Extract the [X, Y] coordinate from the center of the cell holding the provided text.  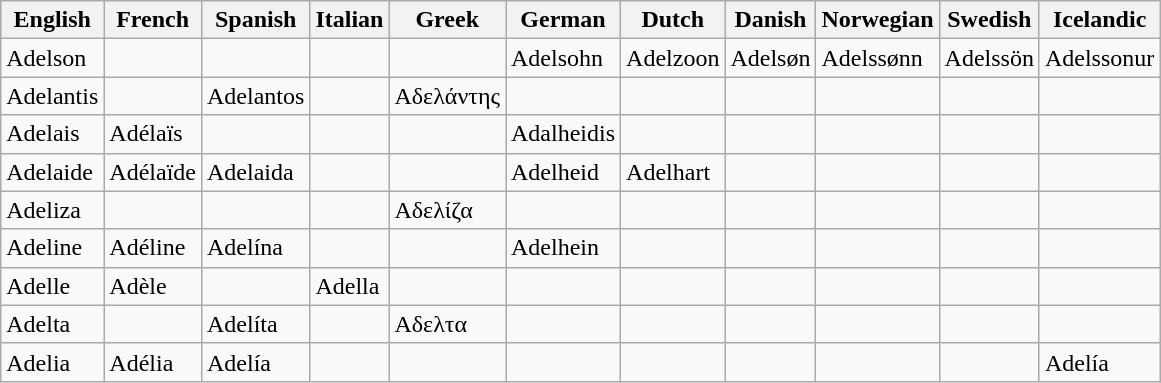
Danish [770, 20]
Adelíta [255, 324]
Αδελάντης [448, 96]
Swedish [989, 20]
Spanish [255, 20]
Adélaïde [153, 172]
Adelantos [255, 96]
Adéline [153, 248]
Adelhein [564, 248]
French [153, 20]
Adelle [52, 286]
Adella [350, 286]
Adelta [52, 324]
Greek [448, 20]
Adelaida [255, 172]
Adelssön [989, 58]
Adelsøn [770, 58]
Adelína [255, 248]
Adelsohn [564, 58]
German [564, 20]
Adelhart [673, 172]
Norwegian [878, 20]
Adelaide [52, 172]
Adélia [153, 362]
Adeline [52, 248]
Αδελίζα [448, 210]
Adelheid [564, 172]
Adelzoon [673, 58]
Adelson [52, 58]
Adèle [153, 286]
Adelia [52, 362]
English [52, 20]
Adeliza [52, 210]
Dutch [673, 20]
Icelandic [1099, 20]
Italian [350, 20]
Adélaïs [153, 134]
Αδελτα [448, 324]
Adelantis [52, 96]
Adelais [52, 134]
Adelssonur [1099, 58]
Adelssønn [878, 58]
Adalheidis [564, 134]
